Provide the (x, y) coordinate of the cell's center where the given text is located.  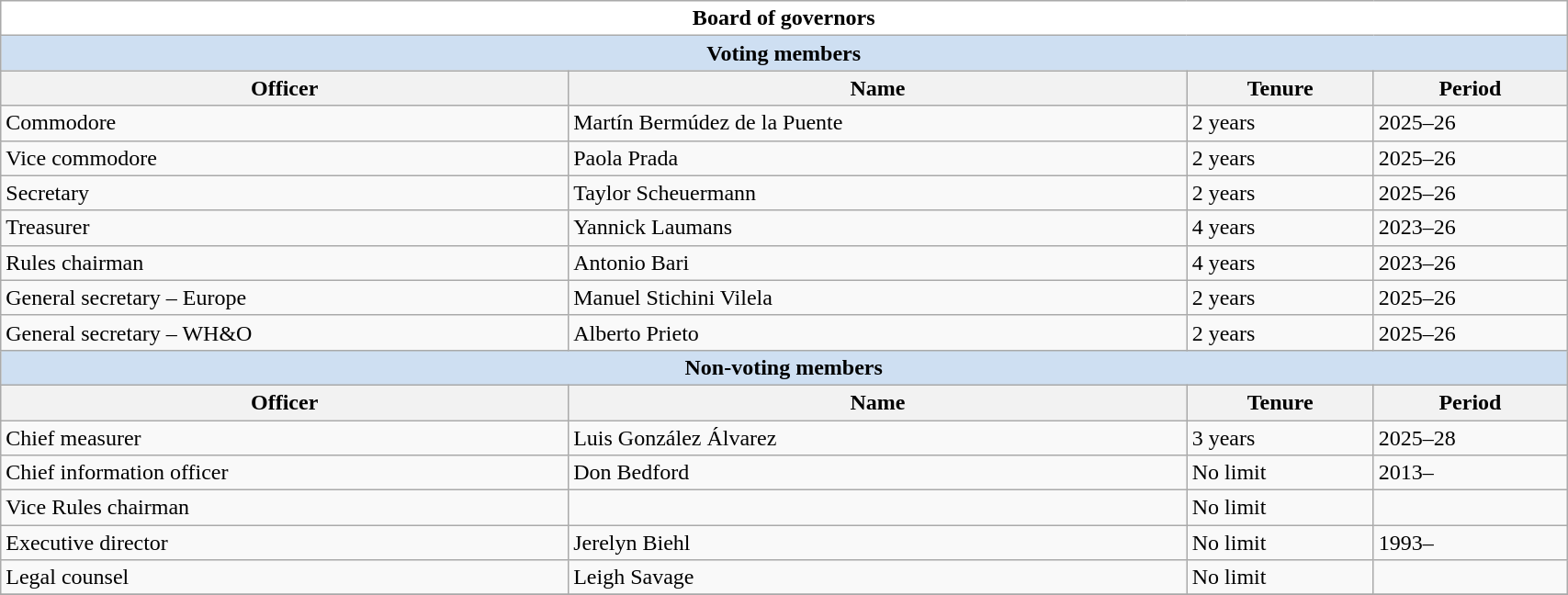
Manuel Stichini Vilela (878, 297)
Martín Bermúdez de la Puente (878, 123)
Vice Rules chairman (285, 508)
2013– (1470, 473)
General secretary – Europe (285, 297)
Chief information officer (285, 473)
Executive director (285, 543)
Luis González Álvarez (878, 438)
General secretary – WH&O (285, 332)
Voting members (784, 53)
Board of governors (784, 18)
Paola Prada (878, 158)
Chief measurer (285, 438)
Don Bedford (878, 473)
Secretary (285, 193)
3 years (1280, 438)
Rules chairman (285, 263)
Legal counsel (285, 578)
Leigh Savage (878, 578)
Antonio Bari (878, 263)
Commodore (285, 123)
Jerelyn Biehl (878, 543)
1993– (1470, 543)
Yannick Laumans (878, 228)
2025–28 (1470, 438)
Treasurer (285, 228)
Alberto Prieto (878, 332)
Vice commodore (285, 158)
Taylor Scheuermann (878, 193)
Non-voting members (784, 367)
